Locate the cell with the specified text and output its (X, Y) center coordinate. 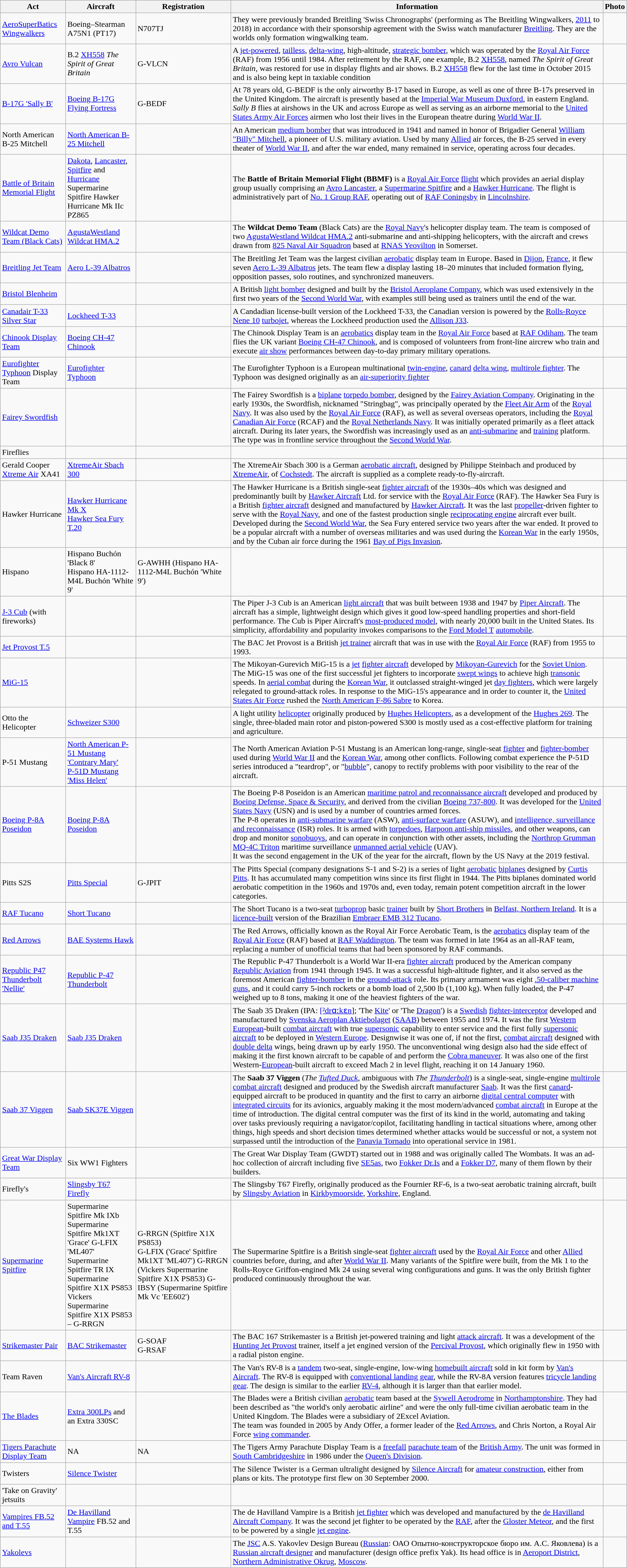
Twisters (33, 1473)
Pitts Special (101, 882)
G-AWHH (Hispano HA-1112-M4L Buchón 'White 9') (183, 572)
RAF Tucano (33, 913)
AeroSuperBatics Wingwalkers (33, 28)
Battle of Britain Memorial Flight (33, 188)
Firefly's (33, 1189)
Hispano Buchón 'Black 8'Hispano HA-1112-M4L Buchón 'White 9' (101, 572)
MiG-15 (33, 682)
Otto the Helicopter (33, 722)
N707TJ (183, 28)
Breitling Jet Team (33, 267)
Boeing–Stearman A75N1 (PT17) (101, 28)
Dakota, Lancaster, Spitfire and HurricaneSupermarine Spitfire Hawker Hurricane Mk IIc PZ865 (101, 188)
Short Tucano (101, 913)
Aircraft (101, 7)
The Blades (33, 1416)
Photo (615, 7)
Chinook Display Team (33, 342)
Great War Display Team (33, 1163)
Silence Twister (101, 1473)
Hawker Hurricane (33, 514)
G-JPIT (183, 882)
Hispano (33, 572)
Wildcat Demo Team (Black Cats) (33, 237)
Van's Aircraft RV-8 (101, 1376)
B.2 XH558 The Spirit of Great Britain (101, 64)
Gerald Cooper Xtreme Air XA41 (33, 470)
Supermarine Spitfire (33, 1265)
Red Arrows (33, 939)
Republic P-47 Thunderbolt (101, 979)
Boeing CH-47 Chinook (101, 342)
Registration (183, 7)
Extra 300LPs and an Extra 330SC (101, 1416)
Saab SK37E Viggen (101, 1109)
Act (33, 7)
Schweizer S300 (101, 722)
B-17G 'Sally B' (33, 104)
G-VLCN (183, 64)
Hawker Hurricane Mk XHawker Sea Fury T.20 (101, 514)
Pitts S2S (33, 882)
Vampires FB.52 and T.55 (33, 1521)
Fairey Swordfish (33, 417)
Tigers Parachute Display Team (33, 1451)
Eurofighter Typhoon (101, 373)
Fireflies (33, 452)
De Havilland Vampire FB.52 and T.55 (101, 1521)
Boeing B-17G Flying Fortress (101, 104)
Bristol Blenheim (33, 294)
J-3 Cub (with fireworks) (33, 616)
Republic P47 Thunderbolt 'Nellie' (33, 979)
Aero L-39 Albatros (101, 267)
XtremeAir Sbach 300 (101, 470)
Information (417, 7)
Six WW1 Fighters (101, 1163)
North American P-51 Mustang 'Contrary Mary'P-51D Mustang 'Miss Helen' (101, 762)
G-BEDF (183, 104)
Eurofighter Typhoon Display Team (33, 373)
Avro Vulcan (33, 64)
P-51 Mustang (33, 762)
Lockheed T-33 (101, 315)
AgustaWestland Wildcat HMA.2 (101, 237)
Strikemaster Pair (33, 1345)
The BAC Jet Provost is a British jet trainer aircraft that was in use with the Royal Air Force (RAF) from 1955 to 1993. (417, 647)
'Take on Gravity' jetsuits (33, 1495)
Yakolevs (33, 1552)
G-SOAFG-RSAF (183, 1345)
Jet Provost T.5 (33, 647)
Slingsby T67 Firefly (101, 1189)
Canadair T-33 Silver Star (33, 315)
BAE Systems Hawk (101, 939)
BAC Strikemaster (101, 1345)
Team Raven (33, 1376)
Saab 37 Viggen (33, 1109)
